Return the [x, y] coordinate for the center point of the cell that contains the specified text.  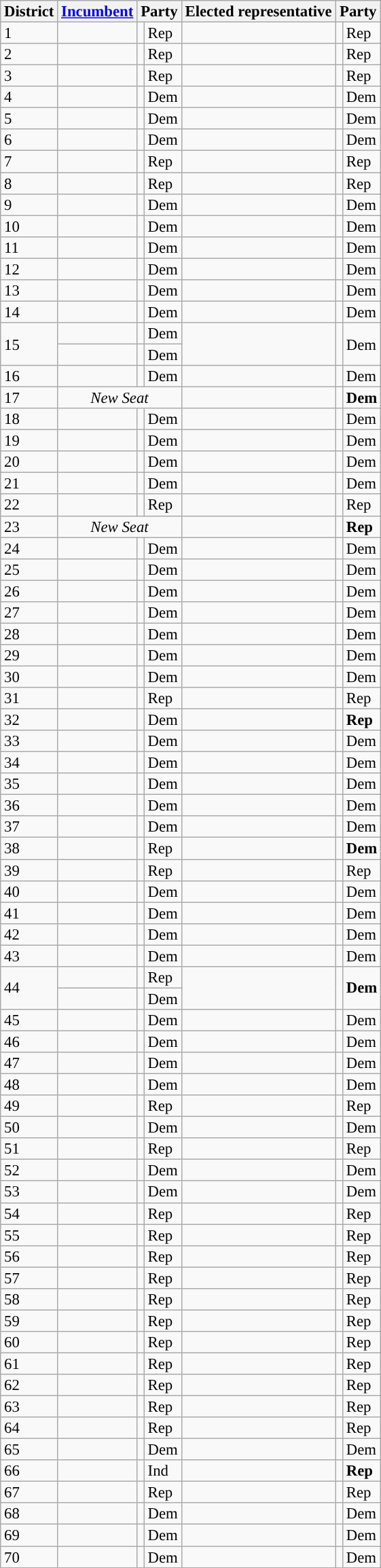
44 [29, 988]
8 [29, 183]
25 [29, 569]
14 [29, 312]
60 [29, 1342]
29 [29, 656]
21 [29, 484]
12 [29, 269]
5 [29, 119]
22 [29, 505]
Ind [163, 1471]
35 [29, 784]
64 [29, 1428]
61 [29, 1364]
58 [29, 1300]
Elected representative [258, 12]
31 [29, 698]
4 [29, 97]
50 [29, 1128]
District [29, 12]
32 [29, 720]
70 [29, 1557]
10 [29, 226]
30 [29, 677]
36 [29, 806]
43 [29, 956]
46 [29, 1041]
6 [29, 140]
28 [29, 634]
65 [29, 1450]
19 [29, 441]
59 [29, 1321]
34 [29, 763]
54 [29, 1213]
11 [29, 247]
62 [29, 1385]
Incumbent [98, 12]
56 [29, 1256]
9 [29, 204]
45 [29, 1020]
20 [29, 462]
38 [29, 849]
27 [29, 613]
53 [29, 1192]
52 [29, 1171]
42 [29, 934]
51 [29, 1149]
37 [29, 827]
41 [29, 913]
2 [29, 54]
23 [29, 527]
55 [29, 1235]
47 [29, 1063]
33 [29, 741]
40 [29, 891]
24 [29, 548]
57 [29, 1278]
49 [29, 1106]
17 [29, 398]
68 [29, 1514]
7 [29, 162]
63 [29, 1407]
26 [29, 591]
15 [29, 344]
67 [29, 1493]
13 [29, 291]
3 [29, 76]
1 [29, 33]
16 [29, 376]
69 [29, 1535]
66 [29, 1471]
39 [29, 870]
48 [29, 1085]
18 [29, 419]
